Determine the [x, y] coordinate at the center of the cell enclosing the given text.  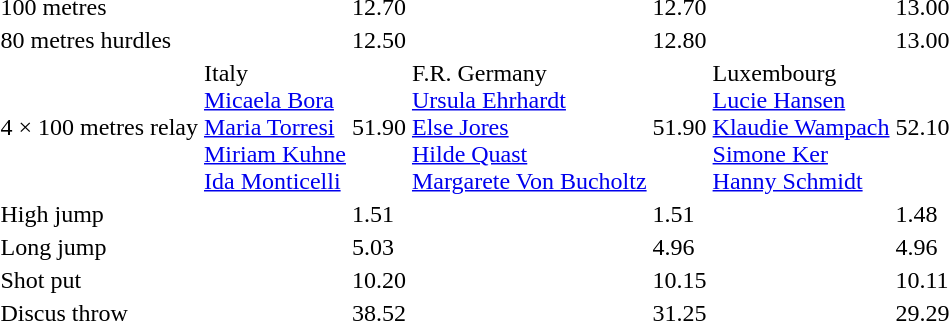
12.50 [378, 40]
4.96 [680, 247]
10.15 [680, 280]
12.80 [680, 40]
10.20 [378, 280]
5.03 [378, 247]
LuxembourgLucie HansenKlaudie WampachSimone KerHanny Schmidt [801, 127]
ItalyMicaela BoraMaria TorresiMiriam KuhneIda Monticelli [274, 127]
F.R. GermanyUrsula EhrhardtElse JoresHilde QuastMargarete Von Bucholtz [529, 127]
